Provide the (X, Y) coordinate of the cell's center where the given text is located.  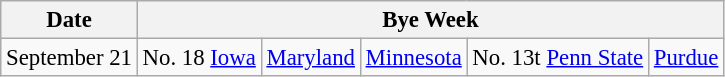
Bye Week (430, 20)
No. 18 Iowa (199, 58)
Minnesota (414, 58)
September 21 (69, 58)
Purdue (686, 58)
Date (69, 20)
Maryland (310, 58)
No. 13t Penn State (558, 58)
